Find where the given text appears and provide that cell's center as (x, y) coordinate. 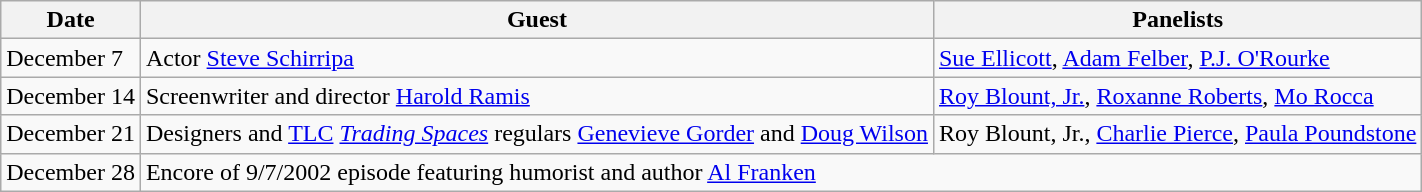
December 28 (71, 172)
Encore of 9/7/2002 episode featuring humorist and author Al Franken (780, 172)
Date (71, 20)
Designers and TLC Trading Spaces regulars Genevieve Gorder and Doug Wilson (536, 134)
Roy Blount, Jr., Roxanne Roberts, Mo Rocca (1177, 96)
Guest (536, 20)
December 14 (71, 96)
Sue Ellicott, Adam Felber, P.J. O'Rourke (1177, 58)
Actor Steve Schirripa (536, 58)
December 7 (71, 58)
Screenwriter and director Harold Ramis (536, 96)
December 21 (71, 134)
Roy Blount, Jr., Charlie Pierce, Paula Poundstone (1177, 134)
Panelists (1177, 20)
